Extract the [X, Y] coordinate from the center of the cell holding the provided text.  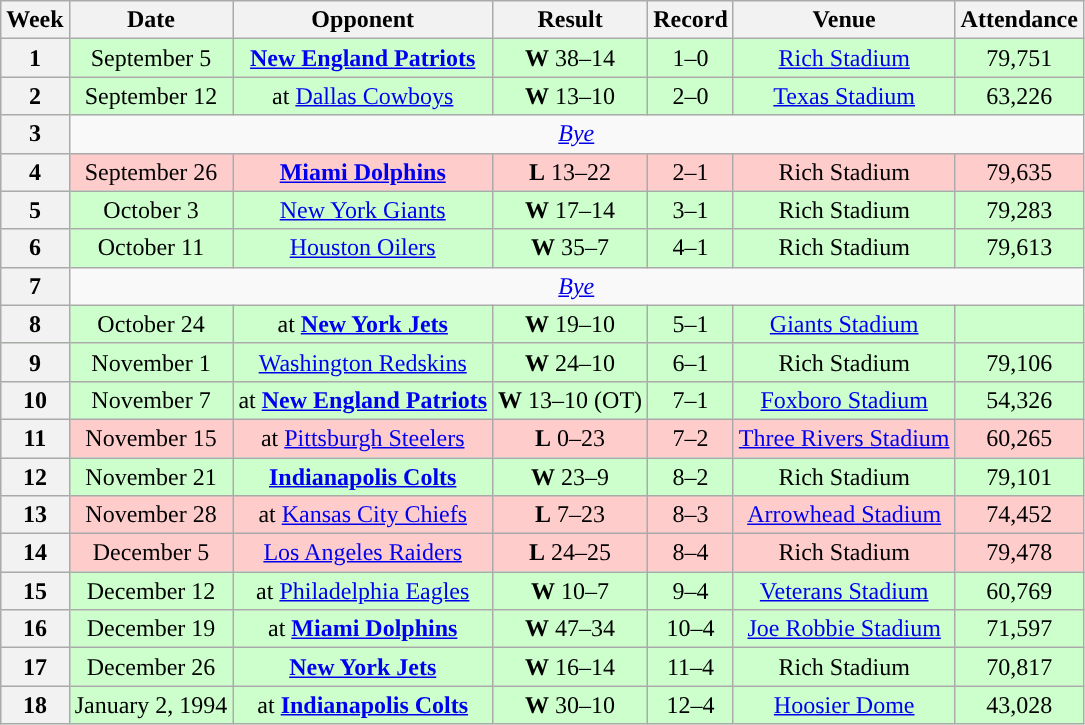
17 [35, 667]
Houston Oilers [363, 248]
New York Jets [363, 667]
4–1 [691, 248]
L 7–23 [570, 515]
Date [151, 20]
14 [35, 553]
November 15 [151, 438]
7 [35, 286]
L 13–22 [570, 172]
79,283 [1019, 210]
Arrowhead Stadium [844, 515]
December 26 [151, 667]
3–1 [691, 210]
Opponent [363, 20]
79,635 [1019, 172]
W 23–9 [570, 477]
September 12 [151, 96]
79,751 [1019, 58]
79,101 [1019, 477]
Washington Redskins [363, 362]
W 10–7 [570, 591]
at Miami Dolphins [363, 629]
W 16–14 [570, 667]
Result [570, 20]
Indianapolis Colts [363, 477]
3 [35, 134]
October 11 [151, 248]
9–4 [691, 591]
54,326 [1019, 400]
13 [35, 515]
2–0 [691, 96]
2–1 [691, 172]
8 [35, 324]
January 2, 1994 [151, 705]
W 13–10 (OT) [570, 400]
Three Rivers Stadium [844, 438]
6–1 [691, 362]
at Pittsburgh Steelers [363, 438]
L 24–25 [570, 553]
Miami Dolphins [363, 172]
October 24 [151, 324]
November 28 [151, 515]
71,597 [1019, 629]
79,613 [1019, 248]
September 26 [151, 172]
New England Patriots [363, 58]
Giants Stadium [844, 324]
September 5 [151, 58]
11–4 [691, 667]
Hoosier Dome [844, 705]
at Philadelphia Eagles [363, 591]
December 5 [151, 553]
11 [35, 438]
12 [35, 477]
W 13–10 [570, 96]
10 [35, 400]
6 [35, 248]
74,452 [1019, 515]
60,769 [1019, 591]
Attendance [1019, 20]
at Indianapolis Colts [363, 705]
Foxboro Stadium [844, 400]
at New England Patriots [363, 400]
7–1 [691, 400]
W 30–10 [570, 705]
12–4 [691, 705]
70,817 [1019, 667]
18 [35, 705]
Texas Stadium [844, 96]
November 7 [151, 400]
4 [35, 172]
1 [35, 58]
October 3 [151, 210]
5–1 [691, 324]
79,106 [1019, 362]
Joe Robbie Stadium [844, 629]
Venue [844, 20]
43,028 [1019, 705]
Week [35, 20]
December 12 [151, 591]
L 0–23 [570, 438]
7–2 [691, 438]
Veterans Stadium [844, 591]
8–2 [691, 477]
5 [35, 210]
W 24–10 [570, 362]
60,265 [1019, 438]
W 35–7 [570, 248]
New York Giants [363, 210]
at Kansas City Chiefs [363, 515]
8–4 [691, 553]
9 [35, 362]
2 [35, 96]
November 1 [151, 362]
79,478 [1019, 553]
W 19–10 [570, 324]
December 19 [151, 629]
15 [35, 591]
1–0 [691, 58]
W 38–14 [570, 58]
at Dallas Cowboys [363, 96]
Record [691, 20]
at New York Jets [363, 324]
16 [35, 629]
W 17–14 [570, 210]
W 47–34 [570, 629]
Los Angeles Raiders [363, 553]
November 21 [151, 477]
63,226 [1019, 96]
8–3 [691, 515]
10–4 [691, 629]
